Find where the given text appears and provide that cell's center as (X, Y) coordinate. 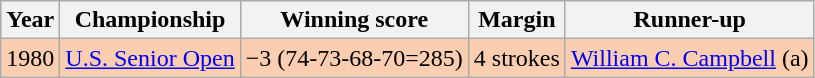
Championship (150, 20)
William C. Campbell (a) (690, 58)
Runner-up (690, 20)
1980 (30, 58)
U.S. Senior Open (150, 58)
Year (30, 20)
4 strokes (516, 58)
Winning score (354, 20)
Margin (516, 20)
−3 (74-73-68-70=285) (354, 58)
